Capture the cell that displays the provided text and extract its (X, Y) central coordinate. 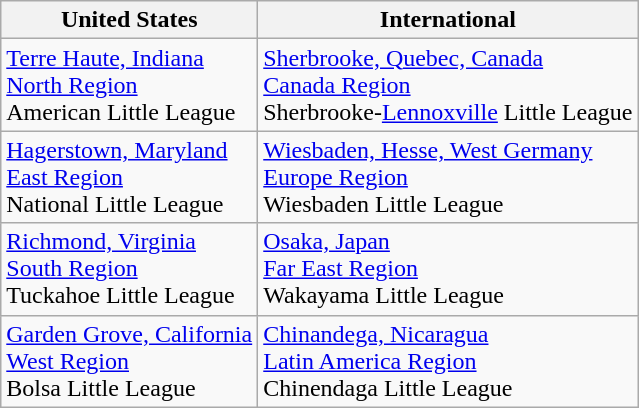
Hagerstown, MarylandEast RegionNational Little League (130, 177)
Sherbrooke, Quebec, CanadaCanada RegionSherbrooke-Lennoxville Little League (448, 85)
Wiesbaden, Hesse, West GermanyEurope RegionWiesbaden Little League (448, 177)
Richmond, VirginiaSouth RegionTuckahoe Little League (130, 269)
Chinandega, NicaraguaLatin America RegionChinendaga Little League (448, 361)
United States (130, 20)
Osaka, JapanFar East RegionWakayama Little League (448, 269)
Terre Haute, IndianaNorth RegionAmerican Little League (130, 85)
Garden Grove, CaliforniaWest RegionBolsa Little League (130, 361)
International (448, 20)
